Output the [X, Y] coordinate of the center of the cell containing the given text.  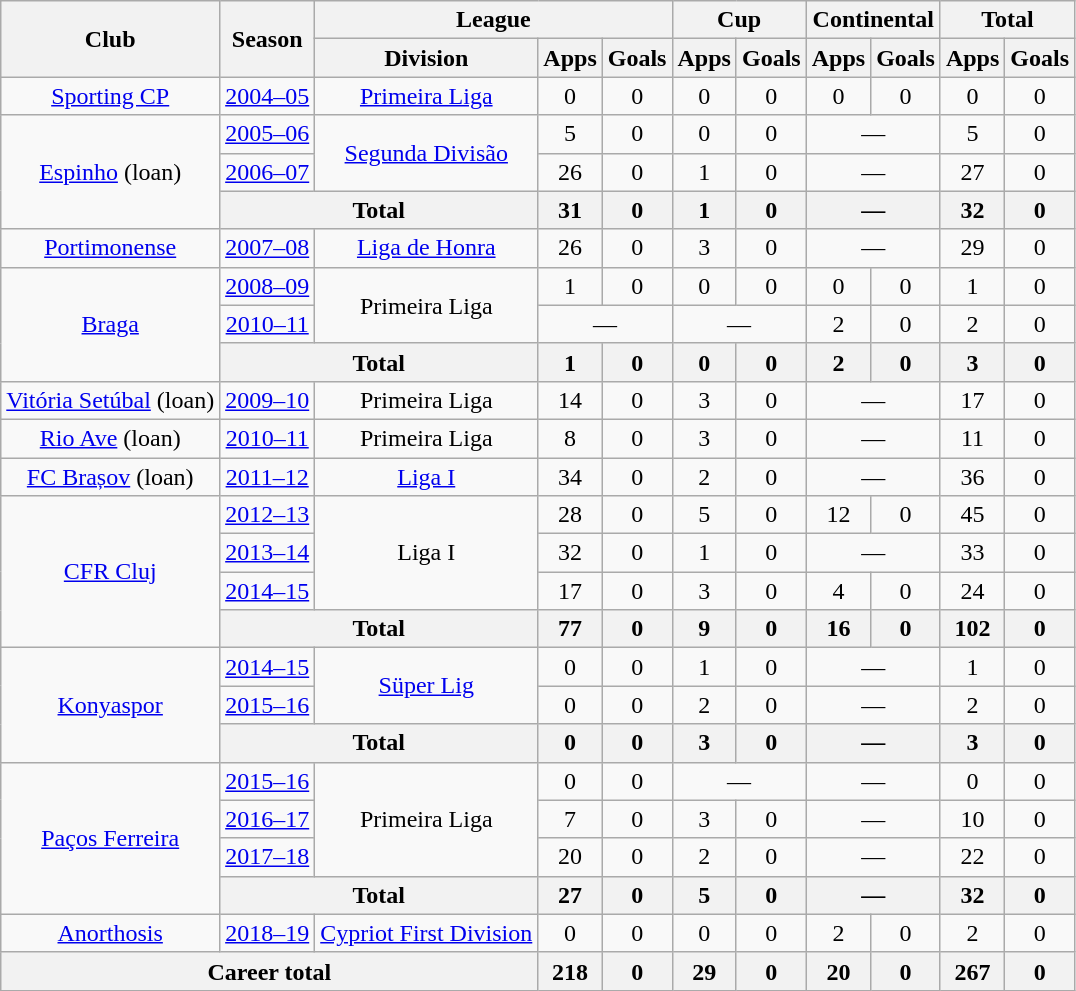
Portimonense [110, 248]
Segunda Divisão [426, 153]
Liga de Honra [426, 248]
Rio Ave (loan) [110, 438]
Espinho (loan) [110, 172]
102 [972, 629]
2007–08 [268, 248]
36 [972, 477]
2004–05 [268, 96]
2018–19 [268, 933]
34 [570, 477]
45 [972, 515]
2013–14 [268, 553]
8 [570, 438]
Career total [270, 971]
218 [570, 971]
2005–06 [268, 134]
Cup [739, 20]
Braga [110, 324]
Club [110, 39]
24 [972, 591]
Cypriot First Division [426, 933]
4 [838, 591]
Continental [873, 20]
2017–18 [268, 857]
14 [570, 400]
Paços Ferreira [110, 838]
Division [426, 58]
2009–10 [268, 400]
2016–17 [268, 819]
2008–09 [268, 286]
League [494, 20]
7 [570, 819]
CFR Cluj [110, 572]
2006–07 [268, 172]
2012–13 [268, 515]
10 [972, 819]
Vitória Setúbal (loan) [110, 400]
28 [570, 515]
Season [268, 39]
Anorthosis [110, 933]
2011–12 [268, 477]
33 [972, 553]
FC Brașov (loan) [110, 477]
9 [704, 629]
31 [570, 210]
77 [570, 629]
22 [972, 857]
Konyaspor [110, 705]
12 [838, 515]
Sporting CP [110, 96]
267 [972, 971]
11 [972, 438]
Süper Lig [426, 686]
16 [838, 629]
